Output the [x, y] coordinate of the center of the cell containing the given text.  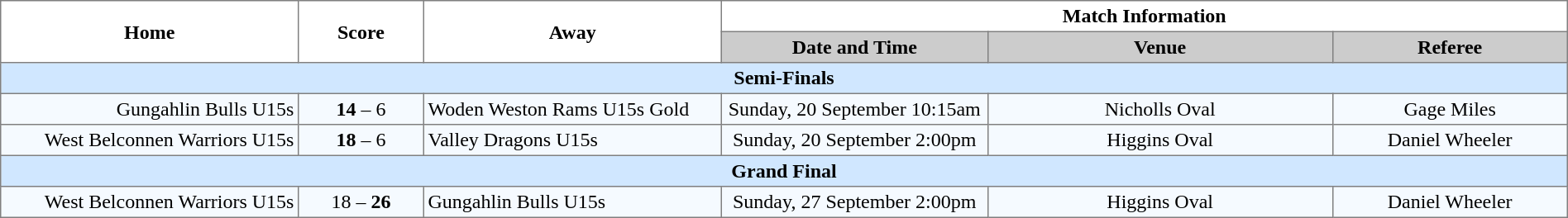
Score [361, 31]
Match Information [1145, 17]
14 – 6 [361, 109]
18 – 6 [361, 140]
Referee [1450, 47]
Woden Weston Rams U15s Gold [572, 109]
Away [572, 31]
Sunday, 27 September 2:00pm [854, 202]
Valley Dragons U15s [572, 140]
Sunday, 20 September 10:15am [854, 109]
Venue [1159, 47]
Date and Time [854, 47]
Grand Final [784, 171]
Home [150, 31]
Gage Miles [1450, 109]
18 – 26 [361, 202]
Nicholls Oval [1159, 109]
Semi-Finals [784, 78]
Sunday, 20 September 2:00pm [854, 140]
